Output the [x, y] coordinate of the center of the cell containing the given text.  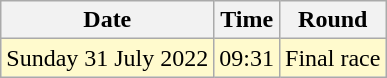
Date [108, 20]
09:31 [247, 58]
Sunday 31 July 2022 [108, 58]
Time [247, 20]
Final race [333, 58]
Round [333, 20]
